Pinpoint the cell where the given text exists, returning its (x, y) midpoint coordinate. 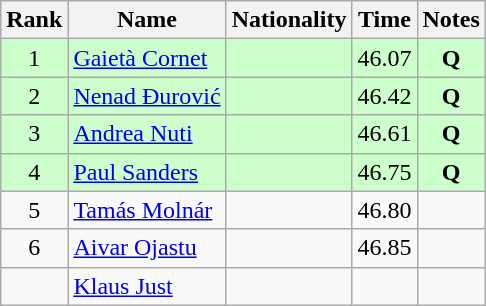
1 (34, 58)
46.75 (384, 172)
Klaus Just (147, 286)
46.85 (384, 248)
2 (34, 96)
Time (384, 20)
5 (34, 210)
46.61 (384, 134)
4 (34, 172)
Notes (451, 20)
Andrea Nuti (147, 134)
46.80 (384, 210)
Name (147, 20)
Nationality (289, 20)
Nenad Đurović (147, 96)
Rank (34, 20)
6 (34, 248)
46.07 (384, 58)
Aivar Ojastu (147, 248)
Gaietà Cornet (147, 58)
Tamás Molnár (147, 210)
46.42 (384, 96)
3 (34, 134)
Paul Sanders (147, 172)
